Identify which cell holds the provided text, then report its (X, Y) central coordinate. 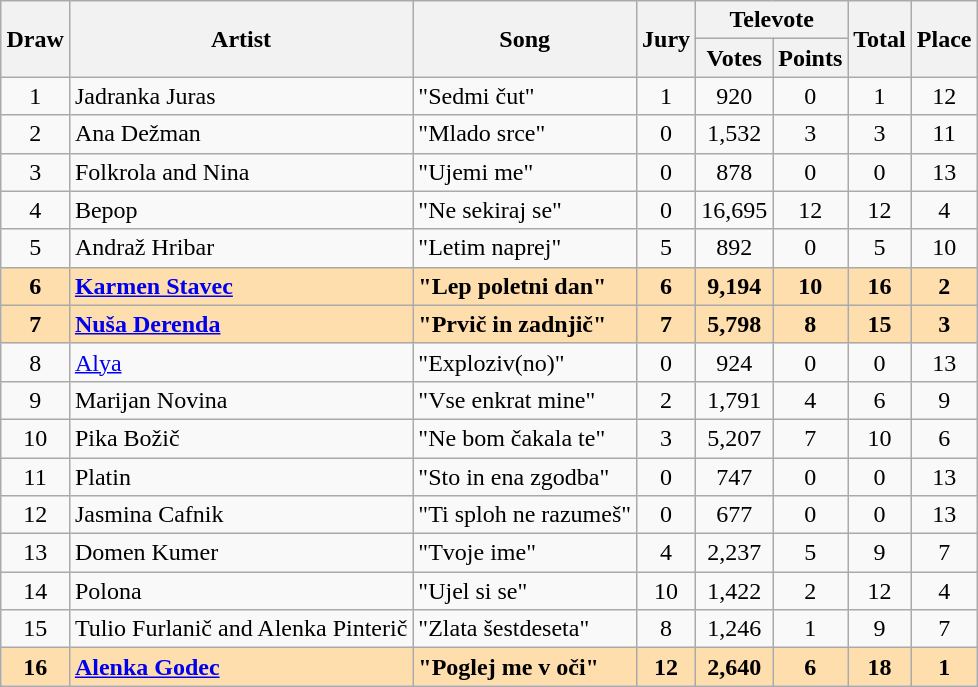
Tulio Furlanič and Alenka Pinterič (240, 629)
"Letim naprej" (525, 248)
1,246 (734, 629)
Alenka Godec (240, 667)
878 (734, 172)
Karmen Stavec (240, 286)
Platin (240, 477)
924 (734, 362)
2,640 (734, 667)
"Exploziv(no)" (525, 362)
747 (734, 477)
Nuša Derenda (240, 324)
"Sto in ena zgodba" (525, 477)
Place (944, 39)
Points (810, 58)
920 (734, 96)
"Ti sploh ne razumeš" (525, 515)
Total (880, 39)
Andraž Hribar (240, 248)
1,532 (734, 134)
"Ne sekiraj se" (525, 210)
Ana Dežman (240, 134)
677 (734, 515)
"Poglej me v oči" (525, 667)
"Ujel si se" (525, 591)
"Ujemi me" (525, 172)
Artist (240, 39)
Draw (35, 39)
"Lep poletni dan" (525, 286)
5,798 (734, 324)
"Tvoje ime" (525, 553)
16,695 (734, 210)
5,207 (734, 438)
892 (734, 248)
Televote (772, 20)
Folkrola and Nina (240, 172)
14 (35, 591)
Domen Kumer (240, 553)
1,791 (734, 400)
Votes (734, 58)
"Prvič in zadnjič" (525, 324)
9,194 (734, 286)
"Vse enkrat mine" (525, 400)
Marijan Novina (240, 400)
"Zlata šestdeseta" (525, 629)
Jury (666, 39)
Alya (240, 362)
"Ne bom čakala te" (525, 438)
Jadranka Juras (240, 96)
"Sedmi čut" (525, 96)
18 (880, 667)
Pika Božič (240, 438)
2,237 (734, 553)
1,422 (734, 591)
Polona (240, 591)
Bepop (240, 210)
Song (525, 39)
Jasmina Cafnik (240, 515)
"Mlado srce" (525, 134)
